Capture the cell that displays the provided text and extract its (x, y) central coordinate. 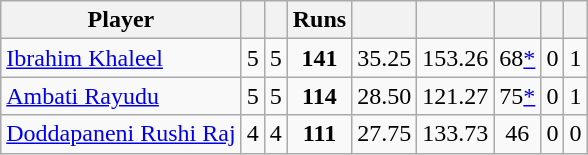
Ambati Rayudu (121, 96)
133.73 (456, 134)
141 (319, 58)
Player (121, 20)
Doddapaneni Rushi Raj (121, 134)
Ibrahim Khaleel (121, 58)
75* (518, 96)
111 (319, 134)
121.27 (456, 96)
28.50 (384, 96)
153.26 (456, 58)
35.25 (384, 58)
27.75 (384, 134)
46 (518, 134)
68* (518, 58)
Runs (319, 20)
114 (319, 96)
